Search for the cell housing the specified text and yield its (x, y) center coordinate. 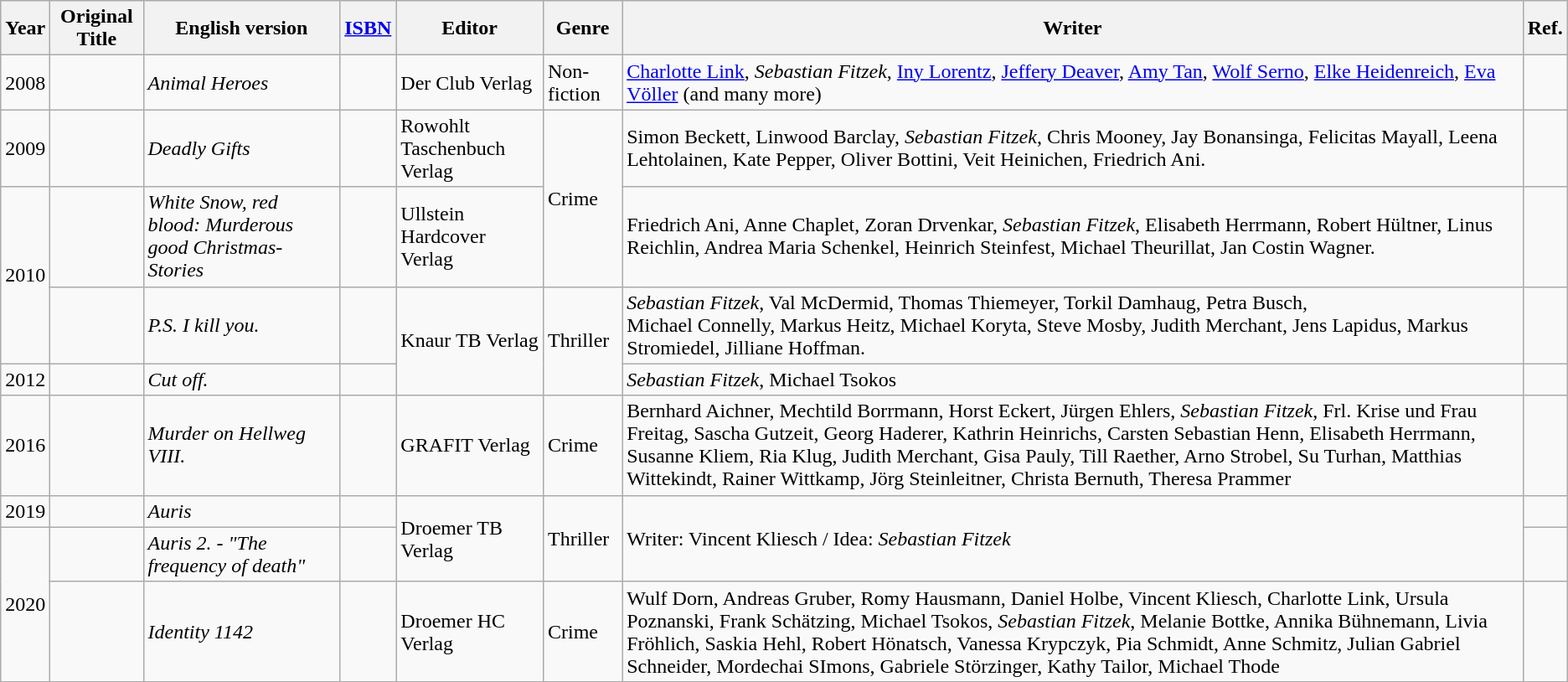
2019 (25, 511)
Droemer TB Verlag (470, 538)
Original Title (97, 28)
Der Club Verlag (470, 82)
Rowohlt Taschenbuch Verlag (470, 148)
Cut off. (241, 380)
2009 (25, 148)
2008 (25, 82)
ISBN (369, 28)
Droemer HC Verlag (470, 632)
GRAFIT Verlag (470, 446)
Auris (241, 511)
White Snow, red blood: Murderous good Christmas-Stories (241, 236)
Sebastian Fitzek, Michael Tsokos (1073, 380)
Deadly Gifts (241, 148)
2012 (25, 380)
2020 (25, 604)
Year (25, 28)
Editor (470, 28)
2010 (25, 275)
Knaur TB Verlag (470, 341)
Charlotte Link, Sebastian Fitzek, Iny Lorentz, Jeffery Deaver, Amy Tan, Wolf Serno, Elke Heidenreich, Eva Völler (and many more) (1073, 82)
Murder on Hellweg VIII. (241, 446)
2016 (25, 446)
Ullstein Hardcover Verlag (470, 236)
Ref. (1545, 28)
P.S. I kill you. (241, 325)
Writer (1073, 28)
Writer: Vincent Kliesch / Idea: Sebastian Fitzek (1073, 538)
English version (241, 28)
Identity 1142 (241, 632)
Non-fiction (582, 82)
Genre (582, 28)
Auris 2. - "The frequency of death" (241, 555)
Animal Heroes (241, 82)
